Pinpoint the cell where the given text exists, returning its (x, y) midpoint coordinate. 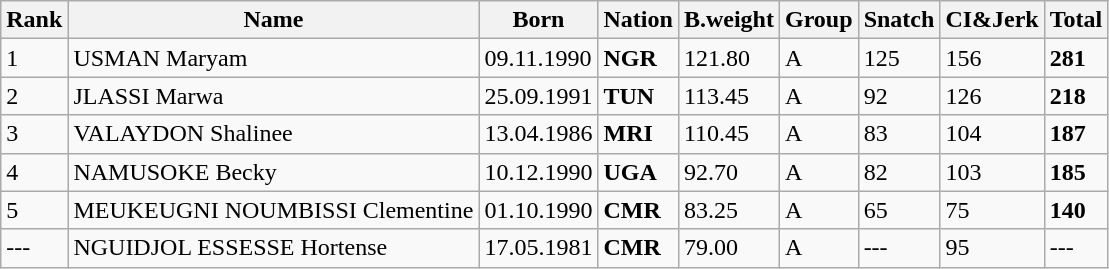
156 (992, 58)
17.05.1981 (538, 248)
1 (34, 58)
NGR (638, 58)
121.80 (728, 58)
113.45 (728, 96)
83 (899, 134)
Born (538, 20)
NAMUSOKE Becky (274, 172)
103 (992, 172)
140 (1076, 210)
92 (899, 96)
CI&Jerk (992, 20)
95 (992, 248)
JLASSI Marwa (274, 96)
65 (899, 210)
13.04.1986 (538, 134)
82 (899, 172)
USMAN Maryam (274, 58)
MRI (638, 134)
5 (34, 210)
TUN (638, 96)
09.11.1990 (538, 58)
185 (1076, 172)
MEUKEUGNI NOUMBISSI Clementine (274, 210)
01.10.1990 (538, 210)
92.70 (728, 172)
UGA (638, 172)
79.00 (728, 248)
281 (1076, 58)
10.12.1990 (538, 172)
187 (1076, 134)
Group (818, 20)
218 (1076, 96)
NGUIDJOL ESSESSE Hortense (274, 248)
Rank (34, 20)
Name (274, 20)
75 (992, 210)
3 (34, 134)
104 (992, 134)
4 (34, 172)
Nation (638, 20)
25.09.1991 (538, 96)
B.weight (728, 20)
126 (992, 96)
125 (899, 58)
VALAYDON Shalinee (274, 134)
2 (34, 96)
Snatch (899, 20)
Total (1076, 20)
110.45 (728, 134)
83.25 (728, 210)
